Provide the (X, Y) coordinate of the cell's center where the given text is located.  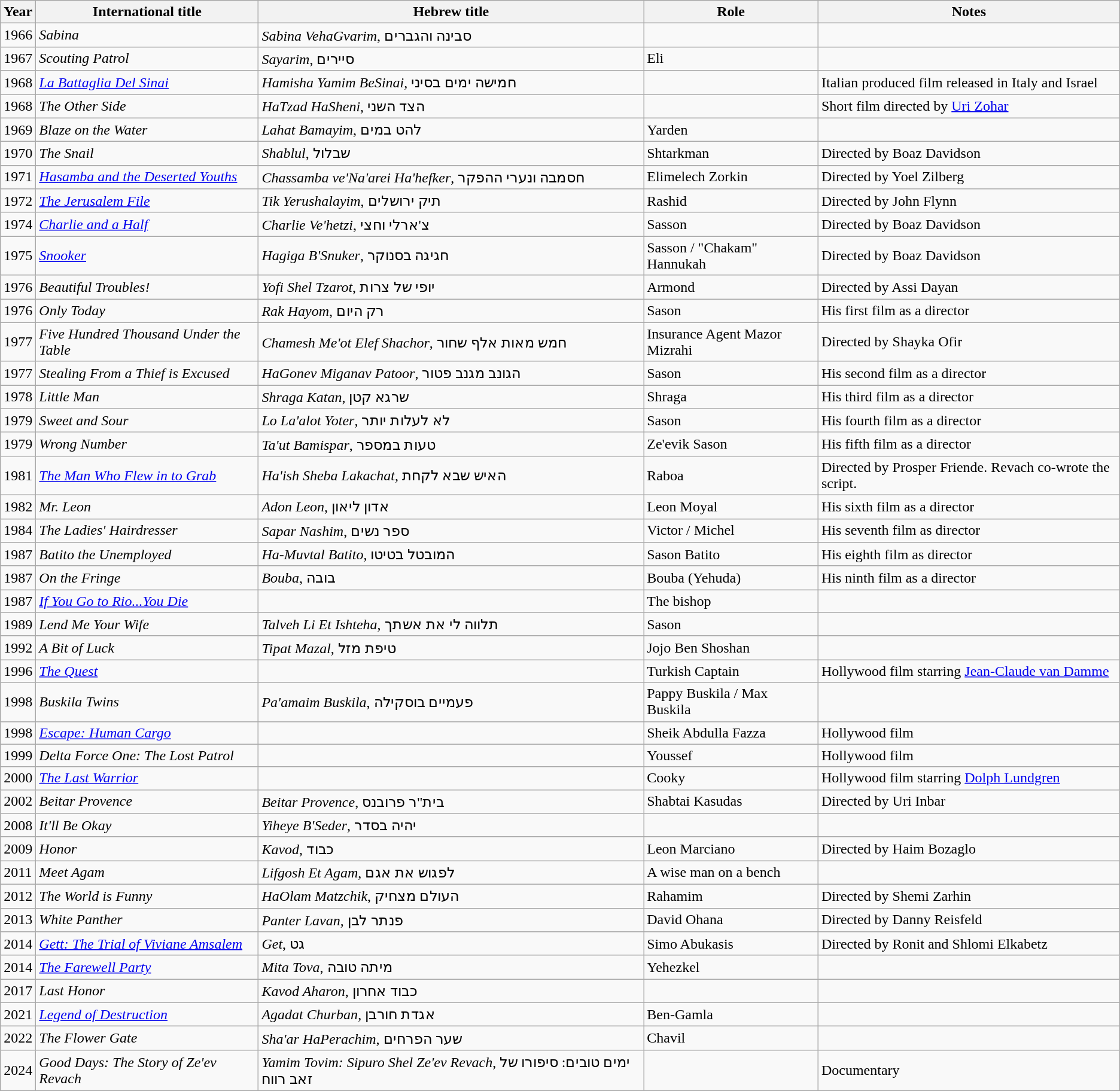
Chamesh Me'ot Elef Shachor, חמש מאות אלף שחור (451, 342)
Insurance Agent Mazor Mizrahi (731, 342)
Sheik Abdulla Fazza (731, 733)
Leon Moyal (731, 507)
1989 (18, 624)
Shraga (731, 397)
1982 (18, 507)
The Flower Gate (147, 1038)
Beitar Provence (147, 802)
If You Go to Rio...You Die (147, 601)
Shtarkman (731, 154)
Sweet and Sour (147, 420)
Agadat Churban, אגדת חורבן (451, 1014)
1978 (18, 397)
Sabina VehaGvarim, סבינה והגברים (451, 35)
Victor / Michel (731, 531)
2000 (18, 778)
Tik Yerushalayim, תיק ירושלים (451, 201)
Scouting Patrol (147, 59)
Ha-Muvtal Batito, המובטל בטיטו (451, 554)
The World is Funny (147, 896)
HaOlam Matzchik, העולם מצחיק (451, 896)
2022 (18, 1038)
2011 (18, 873)
Meet Agam (147, 873)
Shabtai Kasudas (731, 802)
Shraga Katan, שרגא קטן (451, 397)
Batito the Unemployed (147, 554)
1974 (18, 224)
Five Hundred Thousand Under the Table (147, 342)
Snooker (147, 256)
Chavil (731, 1038)
Hollywood film starring Jean-Claude van Damme (969, 671)
Leon Marciano (731, 849)
HaTzad HaSheni, הצד השני (451, 106)
Italian produced film released in Italy and Israel (969, 83)
Chassamba ve'Na'arei Ha'hefker, חסמבה ונערי ההפקר (451, 177)
1969 (18, 130)
Youssef (731, 755)
Simo Abukasis (731, 944)
Yofi Shel Tzarot, יופי של צרות (451, 287)
Yehezkel (731, 967)
It'll Be Okay (147, 825)
Wrong Number (147, 444)
Hollywood film starring Dolph Lundgren (969, 778)
La Battaglia Del Sinai (147, 83)
Ta'ut Bamispar, טעות במספר (451, 444)
The Farewell Party (147, 967)
1970 (18, 154)
Mita Tova, מיתה טובה (451, 967)
Buskila Twins (147, 702)
Hebrew title (451, 12)
Directed by Uri Inbar (969, 802)
Stealing From a Thief is Excused (147, 373)
His ninth film as a director (969, 578)
Rahamim (731, 896)
Directed by Assi Dayan (969, 287)
Shablul, שבלול (451, 154)
International title (147, 12)
Pappy Buskila / Max Buskila (731, 702)
Lend Me Your Wife (147, 624)
The Ladies' Hairdresser (147, 531)
2008 (18, 825)
The Snail (147, 154)
Pa'amaim Buskila, פעמיים בוסקילה (451, 702)
Sha'ar HaPerachim, שער הפרחים (451, 1038)
Directed by Shayka Ofir (969, 342)
Ze'evik Sason (731, 444)
Hamisha Yamim BeSinai, חמישה ימים בסיני (451, 83)
1972 (18, 201)
Notes (969, 12)
HaGonev Miganav Patoor, הגונב מגנב פטור (451, 373)
Sabina (147, 35)
A wise man on a bench (731, 873)
Tipat Mazal, טיפת מזל (451, 648)
Delta Force One: The Lost Patrol (147, 755)
Charlie and a Half (147, 224)
David Ohana (731, 920)
Sasson (731, 224)
His sixth film as a director (969, 507)
Lahat Bamayim, להט במים (451, 130)
White Panther (147, 920)
Blaze on the Water (147, 130)
Directed by Danny Reisfeld (969, 920)
His second film as a director (969, 373)
1996 (18, 671)
2021 (18, 1014)
Year (18, 12)
Panter Lavan, פנתר לבן (451, 920)
Sasson / "Chakam" Hannukah (731, 256)
2024 (18, 1070)
Yarden (731, 130)
Directed by Haim Bozaglo (969, 849)
A Bit of Luck (147, 648)
His fourth film as a director (969, 420)
Directed by Shemi Zarhin (969, 896)
Raboa (731, 475)
2009 (18, 849)
Last Honor (147, 991)
2013 (18, 920)
Directed by Ronit and Shlomi Elkabetz (969, 944)
1975 (18, 256)
His first film as a director (969, 311)
Yiheye B'Seder, יהיה בסדר (451, 825)
Bouba (Yehuda) (731, 578)
2017 (18, 991)
Honor (147, 849)
1966 (18, 35)
1967 (18, 59)
On the Fringe (147, 578)
Sayarim, סיירים (451, 59)
Legend of Destruction (147, 1014)
Beautiful Troubles! (147, 287)
1992 (18, 648)
Directed by Yoel Zilberg (969, 177)
The Quest (147, 671)
2002 (18, 802)
Get, גט (451, 944)
Turkish Captain (731, 671)
Ha'ish Sheba Lakachat, האיש שבא לקחת (451, 475)
Armond (731, 287)
Little Man (147, 397)
1984 (18, 531)
Adon Leon, אדון ליאון (451, 507)
Lo La'alot Yoter, לא לעלות יותר (451, 420)
Directed by Prosper Friende. Revach co-wrote the script. (969, 475)
Charlie Ve'hetzi, צ'ארלי וחצי (451, 224)
His seventh film as director (969, 531)
Hasamba and the Deserted Youths (147, 177)
Only Today (147, 311)
His fifth film as a director (969, 444)
Lifgosh Et Agam, לפגוש את אגם (451, 873)
Elimelech Zorkin (731, 177)
Rak Hayom, רק היום (451, 311)
Sapar Nashim, ספר נשים (451, 531)
Hagiga B'Snuker, חגיגה בסנוקר (451, 256)
1971 (18, 177)
Short film directed by Uri Zohar (969, 106)
2012 (18, 896)
The Last Warrior (147, 778)
The Jerusalem File (147, 201)
Gett: The Trial of Viviane Amsalem (147, 944)
Ben-Gamla (731, 1014)
Kavod Aharon, כבוד אחרון (451, 991)
Bouba, בובה (451, 578)
1999 (18, 755)
Good Days: The Story of Ze'ev Revach (147, 1070)
The bishop (731, 601)
Escape: Human Cargo (147, 733)
His third film as a director (969, 397)
The Other Side (147, 106)
Sason Batito (731, 554)
Eli (731, 59)
Jojo Ben Shoshan (731, 648)
Rashid (731, 201)
1981 (18, 475)
Role (731, 12)
Directed by John Flynn (969, 201)
Cooky (731, 778)
The Man Who Flew in to Grab (147, 475)
His eighth film as director (969, 554)
Talveh Li Et Ishteha, תלווה לי את אשתך (451, 624)
Documentary (969, 1070)
Yamim Tovim: Sipuro Shel Ze'ev Revach, ימים טובים: סיפורו של זאב רווח (451, 1070)
Kavod, כבוד (451, 849)
Mr. Leon (147, 507)
Beitar Provence, בית"ר פרובנס (451, 802)
